Return the [X, Y] coordinate for the center point of the cell that contains the specified text.  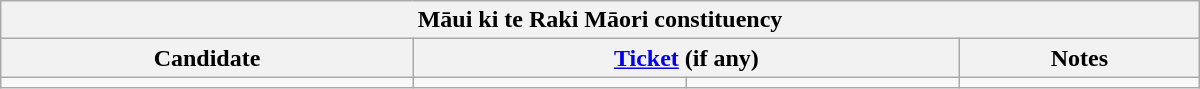
Candidate [207, 58]
Ticket (if any) [686, 58]
Notes [1079, 58]
Māui ki te Raki Māori constituency [600, 20]
